Determine the (X, Y) coordinate at the center of the cell enclosing the given text.  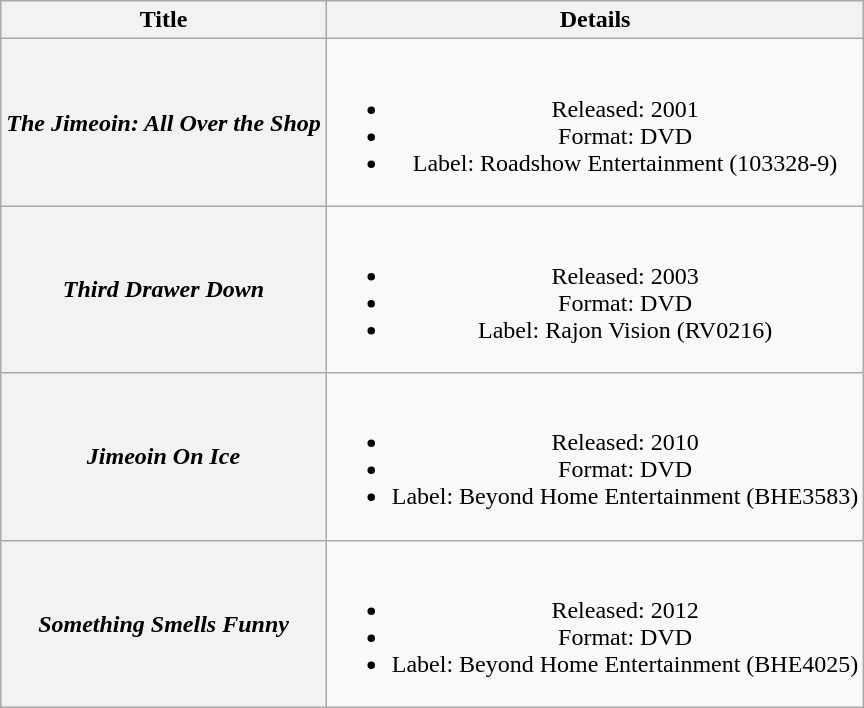
Jimeoin On Ice (164, 456)
Details (595, 20)
Released: 2003Format: DVDLabel: Rajon Vision (RV0216) (595, 290)
Third Drawer Down (164, 290)
Title (164, 20)
Released: 2010Format: DVDLabel: Beyond Home Entertainment (BHE3583) (595, 456)
The Jimeoin: All Over the Shop (164, 122)
Released: 2012Format: DVDLabel: Beyond Home Entertainment (BHE4025) (595, 624)
Released: 2001Format: DVDLabel: Roadshow Entertainment (103328-9) (595, 122)
Something Smells Funny (164, 624)
